Pinpoint the cell where the given text exists, returning its [X, Y] midpoint coordinate. 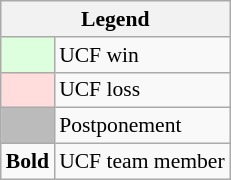
Legend [116, 19]
UCF loss [142, 90]
Postponement [142, 126]
UCF win [142, 55]
Bold [28, 162]
UCF team member [142, 162]
